Return the (X, Y) coordinate for the center point of the cell that contains the specified text.  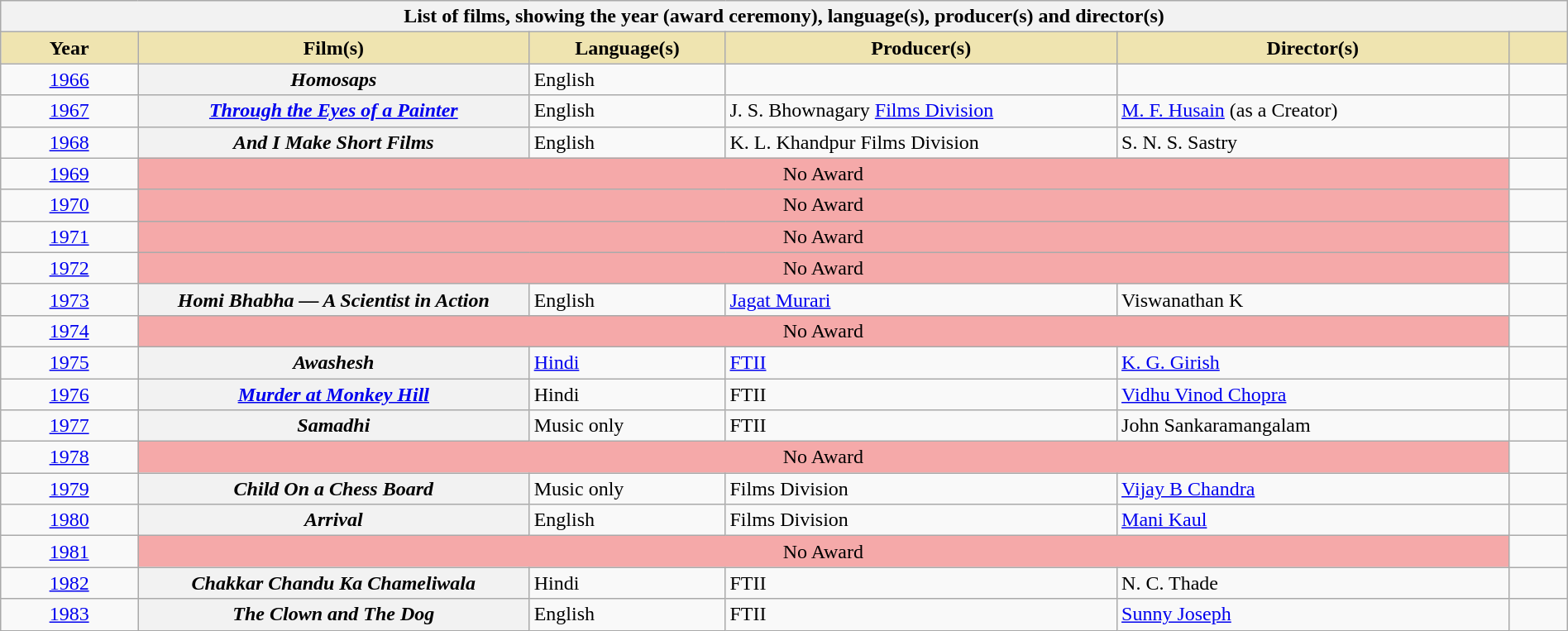
N. C. Thade (1313, 583)
1975 (69, 362)
K. G. Girish (1313, 362)
J. S. Bhownagary Films Division (921, 111)
1972 (69, 268)
Jagat Murari (921, 299)
S. N. S. Sastry (1313, 142)
Homosaps (333, 79)
1968 (69, 142)
Samadhi (333, 426)
Child On a Chess Board (333, 489)
1980 (69, 520)
1966 (69, 79)
Arrival (333, 520)
Awashesh (333, 362)
1982 (69, 583)
List of films, showing the year (award ceremony), language(s), producer(s) and director(s) (784, 17)
And I Make Short Films (333, 142)
1983 (69, 614)
1981 (69, 552)
1971 (69, 237)
Language(s) (627, 48)
1974 (69, 331)
1970 (69, 205)
1973 (69, 299)
John Sankaramangalam (1313, 426)
1976 (69, 394)
1969 (69, 174)
Film(s) (333, 48)
Director(s) (1313, 48)
Chakkar Chandu Ka Chameliwala (333, 583)
Homi Bhabha — A Scientist in Action (333, 299)
1967 (69, 111)
M. F. Husain (as a Creator) (1313, 111)
1979 (69, 489)
Viswanathan K (1313, 299)
K. L. Khandpur Films Division (921, 142)
1978 (69, 457)
The Clown and The Dog (333, 614)
Producer(s) (921, 48)
Mani Kaul (1313, 520)
Vidhu Vinod Chopra (1313, 394)
Through the Eyes of a Painter (333, 111)
Vijay B Chandra (1313, 489)
Year (69, 48)
1977 (69, 426)
Murder at Monkey Hill (333, 394)
Sunny Joseph (1313, 614)
